Provide the (X, Y) coordinate of the cell's center where the given text is located.  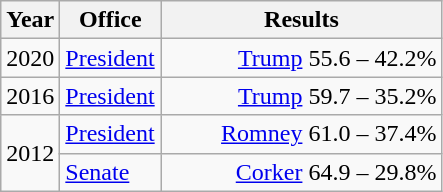
Office (110, 20)
2012 (30, 153)
Senate (110, 172)
Corker 64.9 – 29.8% (302, 172)
Trump 59.7 – 35.2% (302, 96)
Year (30, 20)
2016 (30, 96)
Results (302, 20)
Trump 55.6 – 42.2% (302, 58)
2020 (30, 58)
Romney 61.0 – 37.4% (302, 134)
